Scan for the cell matching the given text and deliver its (x, y) coordinate at center. 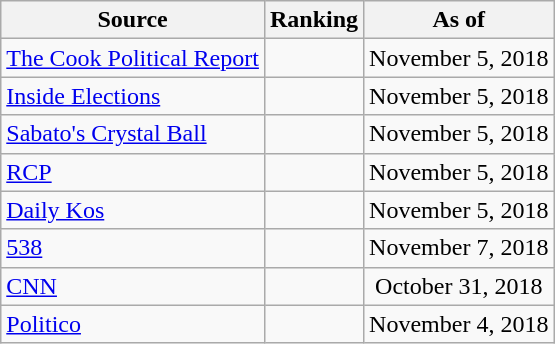
538 (133, 248)
Source (133, 20)
Ranking (314, 20)
Sabato's Crystal Ball (133, 134)
November 4, 2018 (459, 324)
Inside Elections (133, 96)
The Cook Political Report (133, 58)
Politico (133, 324)
October 31, 2018 (459, 286)
RCP (133, 172)
CNN (133, 286)
November 7, 2018 (459, 248)
As of (459, 20)
Daily Kos (133, 210)
